Find where the given text appears and provide that cell's center as (x, y) coordinate. 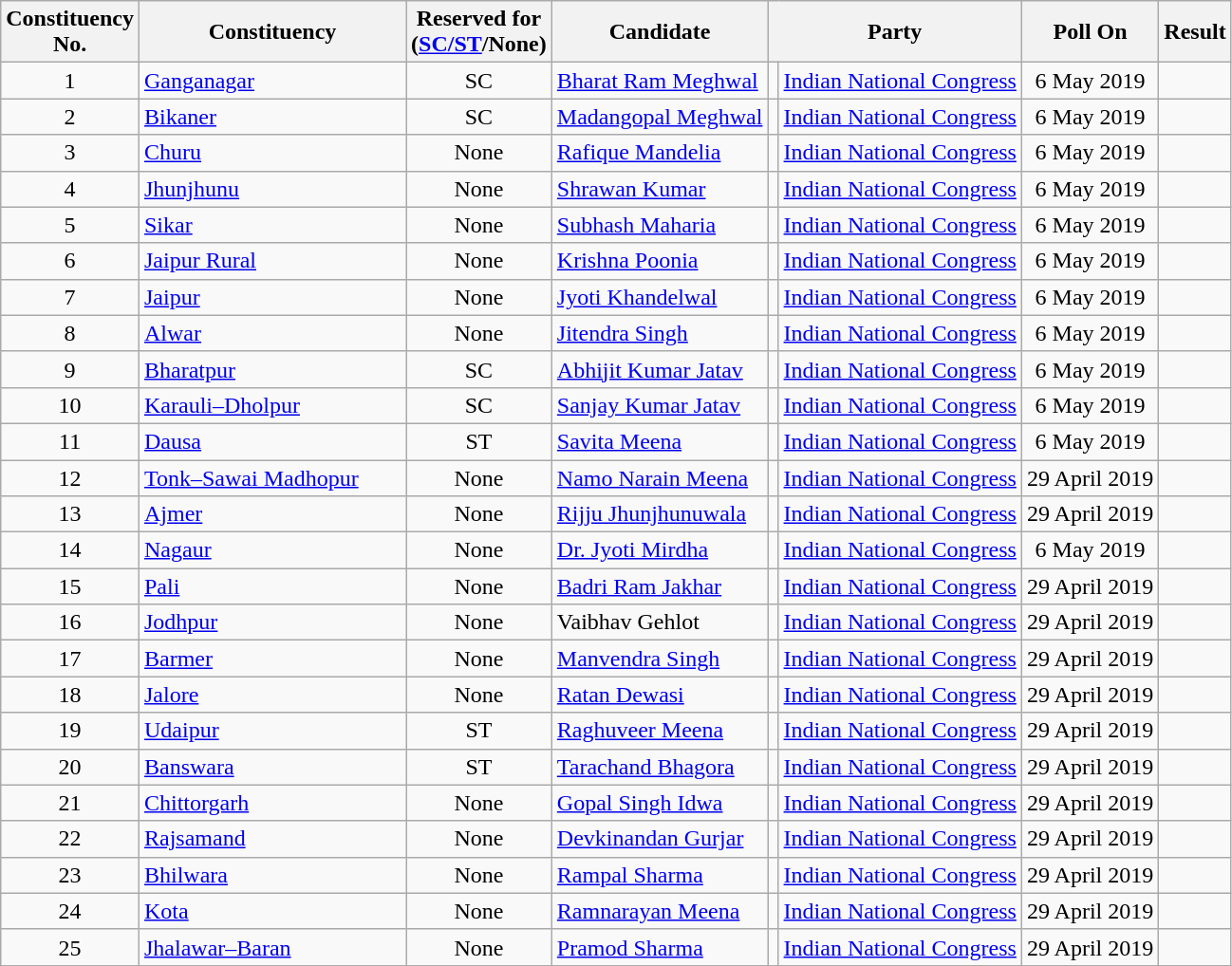
Dr. Jyoti Mirdha (660, 550)
18 (70, 695)
Savita Meena (660, 441)
Madangopal Meghwal (660, 117)
Dausa (271, 441)
Bikaner (271, 117)
Ratan Dewasi (660, 695)
Poll On (1090, 32)
Raghuveer Meena (660, 731)
Chittorgarh (271, 803)
19 (70, 731)
14 (70, 550)
15 (70, 586)
Bhilwara (271, 875)
Vaibhav Gehlot (660, 622)
Kota (271, 911)
9 (70, 369)
Jaipur Rural (271, 261)
Bharat Ram Meghwal (660, 81)
Krishna Poonia (660, 261)
Candidate (660, 32)
Barmer (271, 659)
Udaipur (271, 731)
Manvendra Singh (660, 659)
16 (70, 622)
Result (1195, 32)
Party (894, 32)
Jodhpur (271, 622)
3 (70, 153)
Constituency (271, 32)
Ganganagar (271, 81)
20 (70, 767)
22 (70, 839)
Gopal Singh Idwa (660, 803)
5 (70, 225)
21 (70, 803)
Pali (271, 586)
12 (70, 477)
Jaipur (271, 297)
Pramod Sharma (660, 947)
Jitendra Singh (660, 333)
Rajsamand (271, 839)
Karauli–Dholpur (271, 405)
Nagaur (271, 550)
Namo Narain Meena (660, 477)
13 (70, 514)
6 (70, 261)
Jalore (271, 695)
Devkinandan Gurjar (660, 839)
17 (70, 659)
Jhalawar–Baran (271, 947)
Reserved for(SC/ST/None) (479, 32)
1 (70, 81)
10 (70, 405)
25 (70, 947)
Rampal Sharma (660, 875)
7 (70, 297)
Abhijit Kumar Jatav (660, 369)
Alwar (271, 333)
Tonk–Sawai Madhopur (271, 477)
Sikar (271, 225)
24 (70, 911)
Banswara (271, 767)
Shrawan Kumar (660, 189)
Bharatpur (271, 369)
Tarachand Bhagora (660, 767)
Constituency No. (70, 32)
Ramnarayan Meena (660, 911)
Sanjay Kumar Jatav (660, 405)
Ajmer (271, 514)
23 (70, 875)
Rijju Jhunjhunuwala (660, 514)
11 (70, 441)
Jhunjhunu (271, 189)
8 (70, 333)
Jyoti Khandelwal (660, 297)
4 (70, 189)
Churu (271, 153)
Rafique Mandelia (660, 153)
2 (70, 117)
Badri Ram Jakhar (660, 586)
Subhash Maharia (660, 225)
